Capture the cell that displays the provided text and extract its [X, Y] central coordinate. 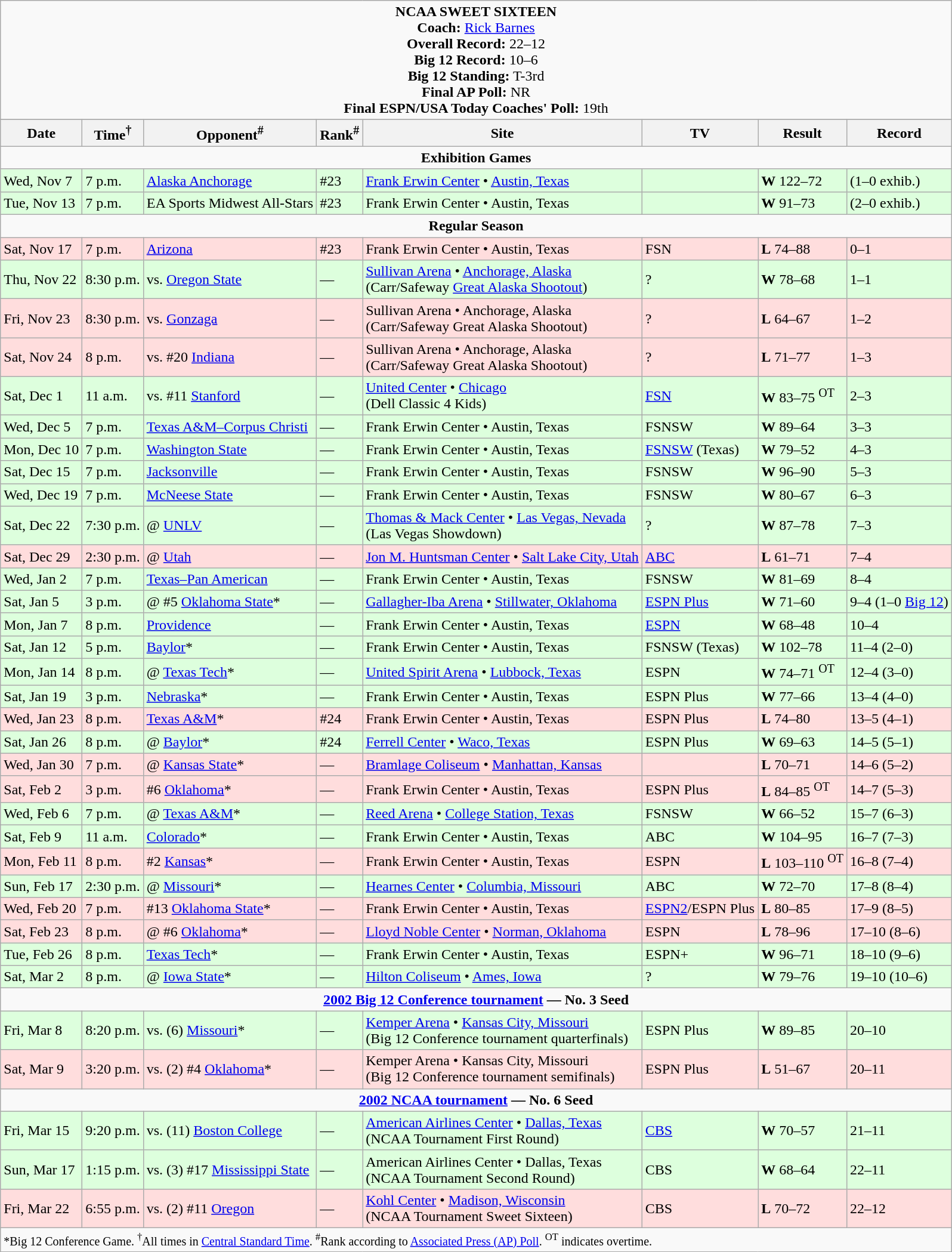
Jacksonville [230, 472]
@ Texas A&M* [230, 814]
21–11 [900, 1130]
W 91–73 [803, 203]
Date [42, 134]
W 96–90 [803, 472]
17–9 (8–5) [900, 909]
13–5 (4–1) [900, 719]
#13 Oklahoma State* [230, 909]
L 71–77 [803, 357]
Tue, Feb 26 [42, 954]
@ Baylor* [230, 742]
Hearnes Center • Columbia, Missouri [502, 886]
#6 Oklahoma* [230, 789]
Wed, Feb 6 [42, 814]
W 122–72 [803, 180]
Hilton Coliseum • Ames, Iowa [502, 977]
Kohl Center • Madison, Wisconsin(NCAA Tournament Sweet Sixteen) [502, 1208]
22–12 [900, 1208]
W 68–64 [803, 1170]
Fri, Mar 8 [42, 1030]
TV [700, 134]
Mon, Jan 7 [42, 624]
18–10 (9–6) [900, 954]
4–3 [900, 449]
20–10 [900, 1030]
vs. Gonzaga [230, 319]
Mon, Feb 11 [42, 862]
@ Iowa State* [230, 977]
17–8 (8–4) [900, 886]
L 51–67 [803, 1069]
9–4 (1–0 Big 12) [900, 602]
13–4 (4–0) [900, 696]
2002 Big 12 Conference tournament — No. 3 Seed [476, 1000]
vs. #20 Indiana [230, 357]
#2 Kansas* [230, 862]
Sat, Jan 19 [42, 696]
7–4 [900, 556]
5 p.m. [113, 647]
Texas–Pan American [230, 579]
Wed, Nov 7 [42, 180]
0–1 [900, 249]
W 74–71 OT [803, 672]
Wed, Feb 20 [42, 909]
W 89–85 [803, 1030]
Opponent# [230, 134]
W 72–70 [803, 886]
6–3 [900, 495]
@ #6 Oklahoma* [230, 932]
*Big 12 Conference Game. †All times in Central Standard Time. #Rank according to Associated Press (AP) Poll. OT indicates overtime. [476, 1239]
7–3 [900, 525]
10–4 [900, 624]
22–11 [900, 1170]
Sat, Mar 2 [42, 977]
7:30 p.m. [113, 525]
14–5 (5–1) [900, 742]
W 89–64 [803, 427]
L 70–71 [803, 764]
Kemper Arena • Kansas City, Missouri(Big 12 Conference tournament quarterfinals) [502, 1030]
20–11 [900, 1069]
vs. (2) #11 Oregon [230, 1208]
W 81–69 [803, 579]
@ #5 Oklahoma State* [230, 602]
Record [900, 134]
Texas Tech* [230, 954]
ESPN+ [700, 954]
6:55 p.m. [113, 1208]
W 102–78 [803, 647]
3–3 [900, 427]
Providence [230, 624]
L 78–96 [803, 932]
L 61–71 [803, 556]
vs. (11) Boston College [230, 1130]
3:20 p.m. [113, 1069]
Wed, Dec 5 [42, 427]
Sat, Nov 24 [42, 357]
Wed, Jan 2 [42, 579]
Sat, Mar 9 [42, 1069]
@ Missouri* [230, 886]
W 79–76 [803, 977]
Gallagher-Iba Arena • Stillwater, Oklahoma [502, 602]
L 74–80 [803, 719]
Baylor* [230, 647]
Nebraska* [230, 696]
W 68–48 [803, 624]
Lloyd Noble Center • Norman, Oklahoma [502, 932]
EA Sports Midwest All-Stars [230, 203]
W 78–68 [803, 279]
ESPN2/ESPN Plus [700, 909]
Fri, Mar 22 [42, 1208]
Tue, Nov 13 [42, 203]
United Center • Chicago(Dell Classic 4 Kids) [502, 396]
@ Texas Tech* [230, 672]
Mon, Dec 10 [42, 449]
W 70–57 [803, 1130]
Sat, Jan 12 [42, 647]
W 104–95 [803, 837]
Sun, Feb 17 [42, 886]
Wed, Jan 30 [42, 764]
Sat, Feb 2 [42, 789]
W 66–52 [803, 814]
vs. #11 Stanford [230, 396]
McNeese State [230, 495]
Bramlage Coliseum • Manhattan, Kansas [502, 764]
1–3 [900, 357]
W 69–63 [803, 742]
16–7 (7–3) [900, 837]
American Airlines Center • Dallas, Texas(NCAA Tournament First Round) [502, 1130]
@ Kansas State* [230, 764]
L 80–85 [803, 909]
Exhibition Games [476, 158]
Jon M. Huntsman Center • Salt Lake City, Utah [502, 556]
Sat, Dec 15 [42, 472]
8:20 p.m. [113, 1030]
Reed Arena • College Station, Texas [502, 814]
Alaska Anchorage [230, 180]
Colorado* [230, 837]
Rank# [340, 134]
W 96–71 [803, 954]
American Airlines Center • Dallas, Texas(NCAA Tournament Second Round) [502, 1170]
@ Utah [230, 556]
L 64–67 [803, 319]
Regular Season [476, 226]
W 83–75 OT [803, 396]
Sun, Mar 17 [42, 1170]
Sat, Feb 23 [42, 932]
W 87–78 [803, 525]
Wed, Dec 19 [42, 495]
1–2 [900, 319]
Sat, Jan 26 [42, 742]
W 71–60 [803, 602]
Sat, Dec 22 [42, 525]
L 74–88 [803, 249]
Sat, Dec 29 [42, 556]
Sat, Feb 9 [42, 837]
5–3 [900, 472]
vs. Oregon State [230, 279]
Result [803, 134]
Sat, Dec 1 [42, 396]
Thomas & Mack Center • Las Vegas, Nevada(Las Vegas Showdown) [502, 525]
9:20 p.m. [113, 1130]
United Spirit Arena • Lubbock, Texas [502, 672]
Texas A&M–Corpus Christi [230, 427]
Fri, Nov 23 [42, 319]
14–7 (5–3) [900, 789]
L 103–110 OT [803, 862]
19–10 (10–6) [900, 977]
W 79–52 [803, 449]
(2–0 exhib.) [900, 203]
Wed, Jan 23 [42, 719]
1–1 [900, 279]
Site [502, 134]
2002 NCAA tournament — No. 6 Seed [476, 1100]
vs. (6) Missouri* [230, 1030]
W 77–66 [803, 696]
L 84–85 OT [803, 789]
Kemper Arena • Kansas City, Missouri(Big 12 Conference tournament semifinals) [502, 1069]
2–3 [900, 396]
vs. (3) #17 Mississippi State [230, 1170]
Mon, Jan 14 [42, 672]
Washington State [230, 449]
1:15 p.m. [113, 1170]
@ UNLV [230, 525]
8–4 [900, 579]
16–8 (7–4) [900, 862]
Arizona [230, 249]
W 80–67 [803, 495]
Thu, Nov 22 [42, 279]
(1–0 exhib.) [900, 180]
17–10 (8–6) [900, 932]
14–6 (5–2) [900, 764]
Sat, Jan 5 [42, 602]
Time† [113, 134]
15–7 (6–3) [900, 814]
Ferrell Center • Waco, Texas [502, 742]
12–4 (3–0) [900, 672]
L 70–72 [803, 1208]
Fri, Mar 15 [42, 1130]
11–4 (2–0) [900, 647]
Sat, Nov 17 [42, 249]
Texas A&M* [230, 719]
vs. (2) #4 Oklahoma* [230, 1069]
